Detect which cell encompasses the target text, then output its [x, y] center coordinate. 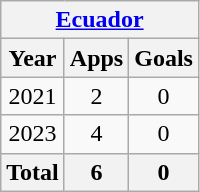
4 [96, 134]
2021 [33, 96]
Goals [164, 58]
Apps [96, 58]
Ecuador [100, 20]
2 [96, 96]
2023 [33, 134]
Total [33, 172]
Year [33, 58]
6 [96, 172]
